Return the (X, Y) coordinate for the center point of the cell that contains the specified text.  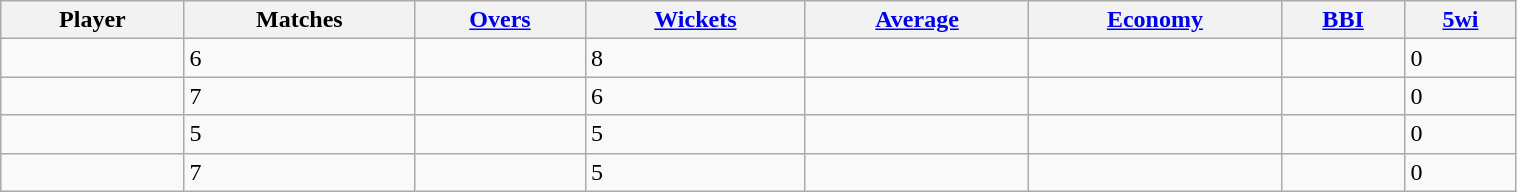
Overs (500, 20)
Matches (300, 20)
Wickets (695, 20)
Player (92, 20)
5wi (1460, 20)
Economy (1156, 20)
Average (916, 20)
8 (695, 58)
BBI (1343, 20)
